Capture the cell that displays the provided text and extract its [X, Y] central coordinate. 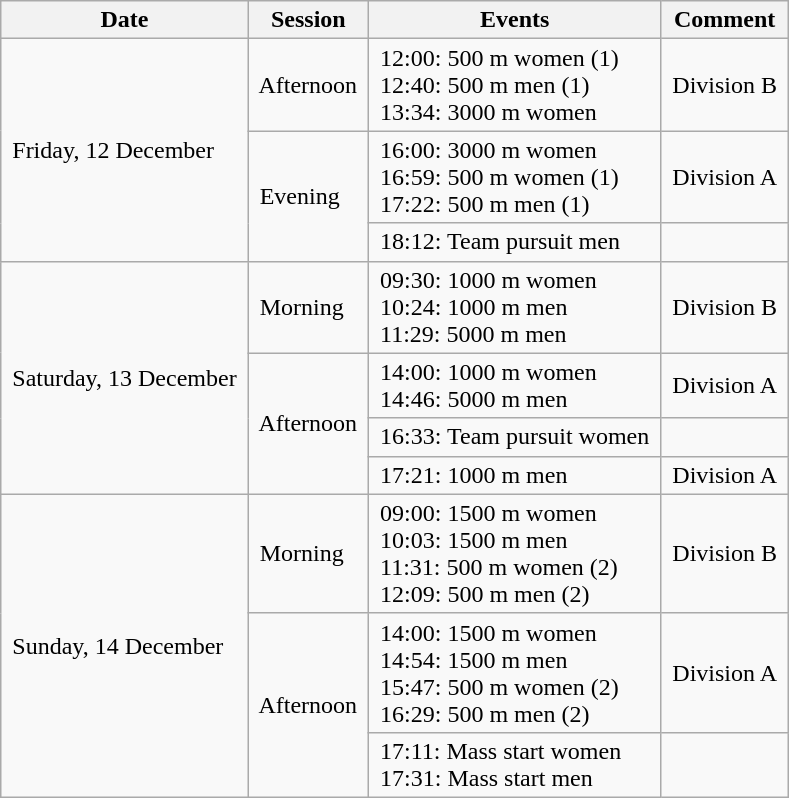
Sunday, 14 December [124, 646]
17:11: Mass start women 17:31: Mass start men [515, 764]
14:00: 1000 m women 14:46: 5000 m men [515, 386]
Saturday, 13 December [124, 378]
09:30: 1000 m women 10:24: 1000 m men 11:29: 5000 m men [515, 307]
Friday, 12 December [124, 150]
Session [308, 20]
14:00: 1500 m women 14:54: 1500 m men 15:47: 500 m women (2) 16:29: 500 m men (2) [515, 672]
09:00: 1500 m women 10:03: 1500 m men 11:31: 500 m women (2) 12:09: 500 m men (2) [515, 554]
16:33: Team pursuit women [515, 437]
16:00: 3000 m women 16:59: 500 m women (1) 17:22: 500 m men (1) [515, 177]
18:12: Team pursuit men [515, 242]
Date [124, 20]
Evening [308, 196]
Comment [725, 20]
Events [515, 20]
12:00: 500 m women (1) 12:40: 500 m men (1) 13:34: 3000 m women [515, 85]
17:21: 1000 m men [515, 475]
